Detect which cell encompasses the target text, then output its (X, Y) center coordinate. 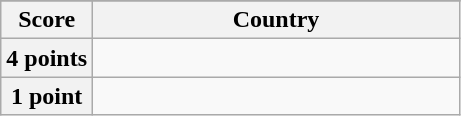
1 point (47, 96)
4 points (47, 58)
Score (47, 20)
Country (276, 20)
